Return the [x, y] coordinate for the center point of the cell that contains the specified text.  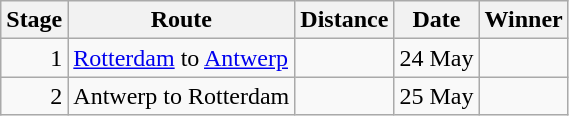
Rotterdam to Antwerp [182, 58]
Route [182, 20]
Winner [524, 20]
Date [436, 20]
Distance [344, 20]
Antwerp to Rotterdam [182, 96]
25 May [436, 96]
24 May [436, 58]
Stage [34, 20]
1 [34, 58]
2 [34, 96]
